From the cell containing the given text, extract its center point as [X, Y] coordinate. 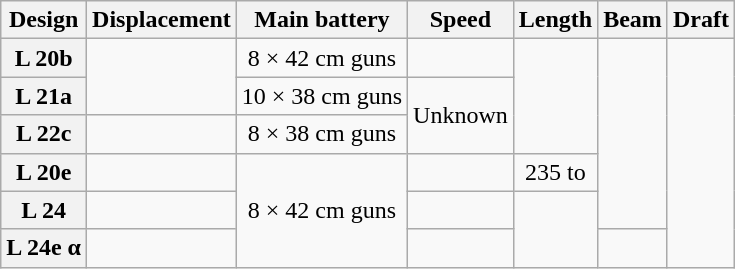
Speed [461, 20]
L 22c [44, 134]
Beam [633, 20]
Main battery [322, 20]
L 20b [44, 58]
Length [555, 20]
Unknown [461, 115]
L 20e [44, 172]
Design [44, 20]
8 × 38 cm guns [322, 134]
L 24e α [44, 248]
Displacement [162, 20]
L 24 [44, 210]
235 to [555, 172]
L 21a [44, 96]
Draft [700, 20]
10 × 38 cm guns [322, 96]
